Detect which cell encompasses the target text, then output its [x, y] center coordinate. 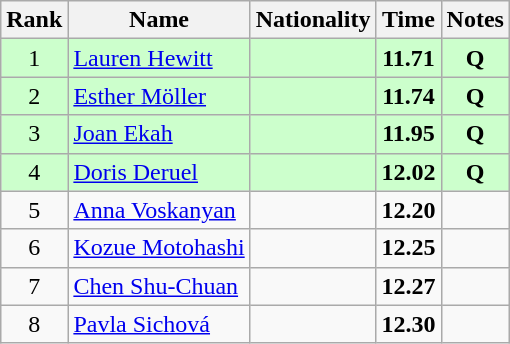
Kozue Motohashi [159, 248]
Doris Deruel [159, 172]
Chen Shu-Chuan [159, 286]
11.95 [408, 134]
7 [34, 286]
2 [34, 96]
12.27 [408, 286]
Name [159, 20]
Pavla Sichová [159, 324]
11.74 [408, 96]
5 [34, 210]
Esther Möller [159, 96]
3 [34, 134]
12.30 [408, 324]
Rank [34, 20]
Notes [475, 20]
6 [34, 248]
11.71 [408, 58]
12.02 [408, 172]
Time [408, 20]
Anna Voskanyan [159, 210]
12.25 [408, 248]
Joan Ekah [159, 134]
4 [34, 172]
1 [34, 58]
Nationality [313, 20]
8 [34, 324]
Lauren Hewitt [159, 58]
12.20 [408, 210]
